Scan for the cell matching the given text and deliver its (x, y) coordinate at center. 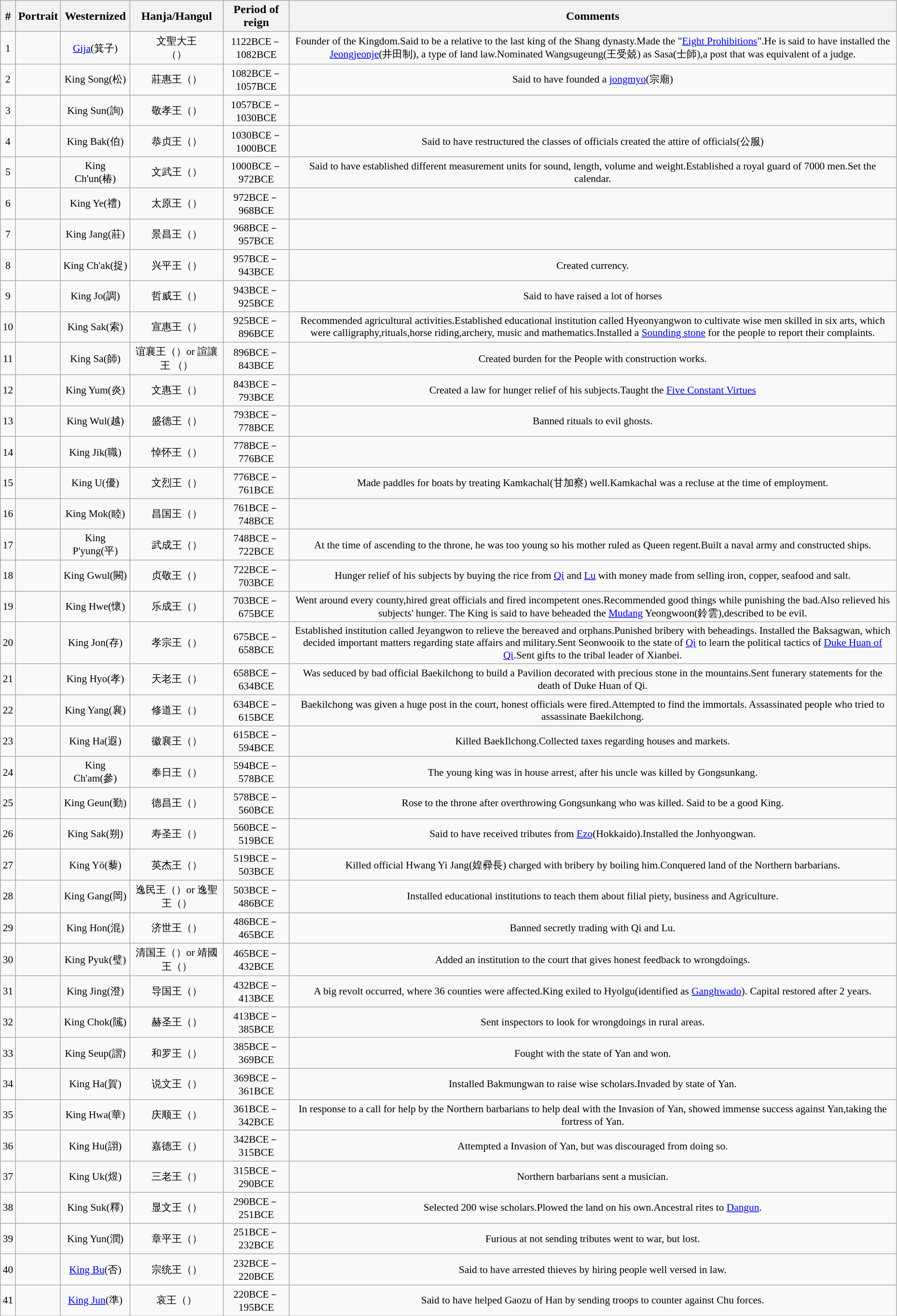
Northern barbarians sent a musician. (593, 1176)
25 (8, 803)
220BCE－195BCE (256, 1301)
King Seup(謵) (96, 1053)
文烈王（） (177, 483)
Sent inspectors to look for wrongdoings in rural areas. (593, 1022)
King Gang(岡) (96, 896)
Attempted a Invasion of Yan, but was discouraged from doing so. (593, 1146)
King Jo(調) (96, 296)
251BCE－232BCE (256, 1239)
King U(優) (96, 483)
Said to have arrested thieves by hiring people well versed in law. (593, 1270)
594BCE－578BCE (256, 772)
27 (8, 865)
30 (8, 960)
20 (8, 643)
哀王（） (177, 1301)
King Yum(炎) (96, 390)
13 (8, 421)
King Yun(潤) (96, 1239)
King Song(松) (96, 80)
16 (8, 514)
968BCE－957BCE (256, 234)
King Chok(隲) (96, 1022)
Period of reign (256, 16)
1000BCE－972BCE (256, 172)
Said to have raised a lot of horses (593, 296)
11 (8, 358)
导国王（） (177, 991)
King Suk(釋) (96, 1207)
8 (8, 265)
King Hu(詡) (96, 1146)
32 (8, 1022)
King Jik(職) (96, 452)
Portrait (38, 16)
King Ye(禮) (96, 203)
Said to have helped Gaozu of Han by sending troops to counter against Chu forces. (593, 1301)
Killed official Hwang Yi Jang(媓彛長) charged with bribery by boiling him.Conquered land of the Northern barbarians. (593, 865)
22 (8, 710)
776BCE－761BCE (256, 483)
Said to have received tributes from Ezo(Hokkaido).Installed the Jonhyongwan. (593, 834)
361BCE－342BCE (256, 1115)
1122BCE－1082BCE (256, 48)
Created currency. (593, 265)
Said to have restructured the classes of officials created the attire of officials(公服) (593, 141)
578BCE－560BCE (256, 803)
King Ch'am(參) (96, 772)
2 (8, 80)
King Hyo(孝) (96, 679)
三老王（） (177, 1176)
3 (8, 111)
King Geun(勤) (96, 803)
Said to have founded a jongmyo(宗廟) (593, 80)
King Bak(伯) (96, 141)
18 (8, 575)
413BCE－385BCE (256, 1022)
33 (8, 1053)
King Jon(存) (96, 643)
兴平王（） (177, 265)
恭贞王（） (177, 141)
1082BCE－1057BCE (256, 80)
972BCE－968BCE (256, 203)
昌国王（） (177, 514)
Banned rituals to evil ghosts. (593, 421)
39 (8, 1239)
乐成王（） (177, 606)
# (8, 16)
Killed BaekIlchong.Collected taxes regarding houses and markets. (593, 741)
1 (8, 48)
15 (8, 483)
景昌王（） (177, 234)
King Pyuk(璧) (96, 960)
赫圣王（） (177, 1022)
Fought with the state of Yan and won. (593, 1053)
503BCE－486BCE (256, 896)
34 (8, 1084)
显文王（） (177, 1207)
6 (8, 203)
7 (8, 234)
Installed Bakmungwan to raise wise scholars.Invaded by state of Yan. (593, 1084)
290BCE－251BCE (256, 1207)
315BCE－290BCE (256, 1176)
19 (8, 606)
文武王（） (177, 172)
465BCE－432BCE (256, 960)
793BCE－778BCE (256, 421)
23 (8, 741)
King P'yung(平) (96, 545)
King Hwe(懷) (96, 606)
37 (8, 1176)
King Jing(澄) (96, 991)
济世王（） (177, 928)
Selected 200 wise scholars.Plowed the land on his own.Ancestral rites to Dangun. (593, 1207)
519BCE－503BCE (256, 865)
40 (8, 1270)
King Hon(混) (96, 928)
Rose to the throne after overthrowing Gongsunkang who was killed. Said to be a good King. (593, 803)
At the time of ascending to the throne, he was too young so his mother ruled as Queen regent.Built a naval army and constructed ships. (593, 545)
King Hwa(華) (96, 1115)
36 (8, 1146)
和罗王（） (177, 1053)
28 (8, 896)
King Ha(賀) (96, 1084)
King Gwul(闕) (96, 575)
King Wul(越) (96, 421)
英杰王（） (177, 865)
634BCE－615BCE (256, 710)
486BCE－465BCE (256, 928)
嘉德王（） (177, 1146)
5 (8, 172)
675BCE－658BCE (256, 643)
修道王（） (177, 710)
560BCE－519BCE (256, 834)
King Jang(莊) (96, 234)
莊惠王（） (177, 80)
778BCE－776BCE (256, 452)
King Uk(煜) (96, 1176)
Comments (593, 16)
宣惠王（） (177, 327)
章平王（） (177, 1239)
12 (8, 390)
Furious at not sending tributes went to war, but lost. (593, 1239)
Banned secretly trading with Qi and Lu. (593, 928)
寿圣王（） (177, 834)
31 (8, 991)
Created a law for hunger relief of his subjects.Taught the Five Constant Virtues (593, 390)
4 (8, 141)
清国王（）or 靖國王（） (177, 960)
385BCE－369BCE (256, 1053)
35 (8, 1115)
徽襄王（） (177, 741)
615BCE－594BCE (256, 741)
41 (8, 1301)
The young king was in house arrest, after his uncle was killed by Gongsunkang. (593, 772)
太原王（） (177, 203)
King Ha(遐) (96, 741)
342BCE－315BCE (256, 1146)
748BCE－722BCE (256, 545)
29 (8, 928)
703BCE－675BCE (256, 606)
文惠王（） (177, 390)
896BCE－843BCE (256, 358)
德昌王（） (177, 803)
17 (8, 545)
谊襄王（）or 諠讓王 （） (177, 358)
Created burden for the People with construction works. (593, 358)
King Ch'ak(捉) (96, 265)
Hanja/Hangul (177, 16)
文聖大王（） (177, 48)
658BCE－634BCE (256, 679)
贞敬王（） (177, 575)
Made paddles for boats by treating Kamkachal(甘加察) well.Kamkachal was a recluse at the time of employment. (593, 483)
9 (8, 296)
Gija(箕子) (96, 48)
King Yö(藜) (96, 865)
Said to have established different measurement units for sound, length, volume and weight.Established a royal guard of 7000 men.Set the calendar. (593, 172)
957BCE－943BCE (256, 265)
King Sak(朔) (96, 834)
1057BCE－1030BCE (256, 111)
敬孝王（） (177, 111)
King Sak(索) (96, 327)
天老王（） (177, 679)
26 (8, 834)
10 (8, 327)
1030BCE－1000BCE (256, 141)
King Mok(睦) (96, 514)
King Yang(襄) (96, 710)
武成王（） (177, 545)
21 (8, 679)
King Sa(師) (96, 358)
哲威王（） (177, 296)
King Ch'un(椿) (96, 172)
庆顺王（） (177, 1115)
悼怀王（） (177, 452)
24 (8, 772)
逸民王（）or 逸聖王（） (177, 896)
232BCE－220BCE (256, 1270)
Hunger relief of his subjects by buying the rice from Qi and Lu with money made from selling iron, copper, seafood and salt. (593, 575)
843BCE－793BCE (256, 390)
432BCE－413BCE (256, 991)
925BCE－896BCE (256, 327)
Added an institution to the court that gives honest feedback to wrongdoings. (593, 960)
奉日王（） (177, 772)
Installed educational institutions to teach them about filial piety, business and Agriculture. (593, 896)
King Bu(否) (96, 1270)
宗统王（） (177, 1270)
A big revolt occurred, where 36 counties were affected.King exiled to Hyolgu(identified as Ganghwado). Capital restored after 2 years. (593, 991)
Westernized (96, 16)
14 (8, 452)
722BCE－703BCE (256, 575)
38 (8, 1207)
King Sun(詢) (96, 111)
King Jun(準) (96, 1301)
盛德王（） (177, 421)
369BCE－361BCE (256, 1084)
943BCE－925BCE (256, 296)
761BCE－748BCE (256, 514)
孝宗王（） (177, 643)
说文王（） (177, 1084)
